Scan for the cell matching the given text and deliver its [x, y] coordinate at center. 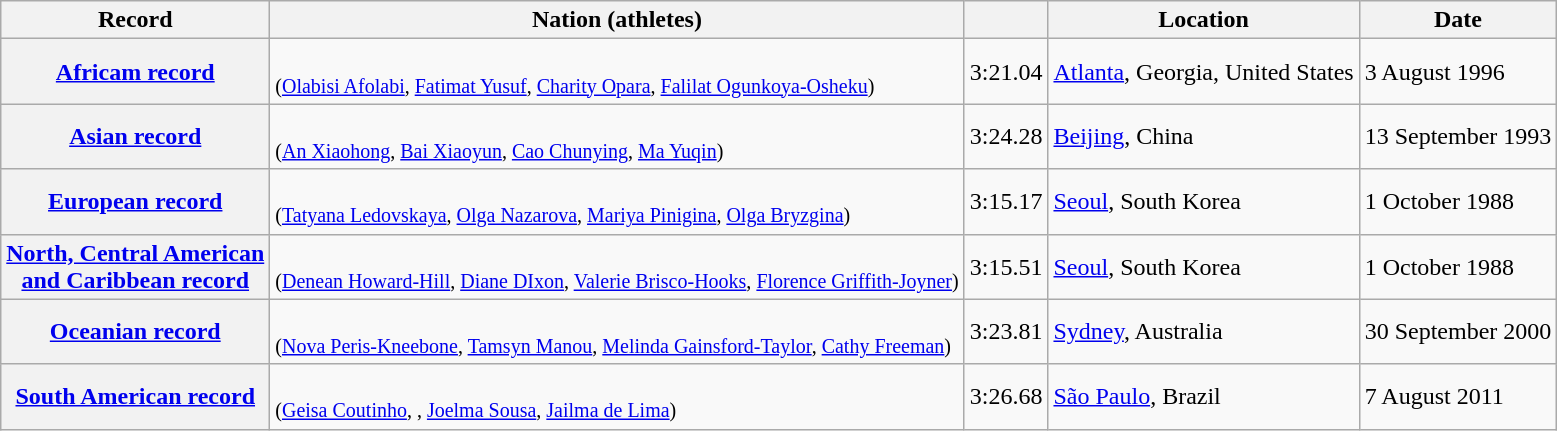
(Denean Howard-Hill, Diane DIxon, Valerie Brisco-Hooks, Florence Griffith-Joyner) [617, 266]
Location [1204, 20]
São Paulo, Brazil [1204, 396]
(Geisa Coutinho, , Joelma Sousa, Jailma de Lima) [617, 396]
30 September 2000 [1458, 332]
3:26.68 [1006, 396]
Sydney, Australia [1204, 332]
3:23.81 [1006, 332]
European record [136, 202]
Record [136, 20]
Africam record [136, 72]
South American record [136, 396]
Date [1458, 20]
3:15.51 [1006, 266]
(Tatyana Ledovskaya, Olga Nazarova, Mariya Pinigina, Olga Bryzgina) [617, 202]
Beijing, China [1204, 136]
3:24.28 [1006, 136]
3:21.04 [1006, 72]
7 August 2011 [1458, 396]
(Olabisi Afolabi, Fatimat Yusuf, Charity Opara, Falilat Ogunkoya-Osheku) [617, 72]
13 September 1993 [1458, 136]
(An Xiaohong, Bai Xiaoyun, Cao Chunying, Ma Yuqin) [617, 136]
(Nova Peris-Kneebone, Tamsyn Manou, Melinda Gainsford-Taylor, Cathy Freeman) [617, 332]
Nation (athletes) [617, 20]
Atlanta, Georgia, United States [1204, 72]
3:15.17 [1006, 202]
North, Central Americanand Caribbean record [136, 266]
Oceanian record [136, 332]
Asian record [136, 136]
3 August 1996 [1458, 72]
